Output the (X, Y) coordinate of the center of the cell containing the given text.  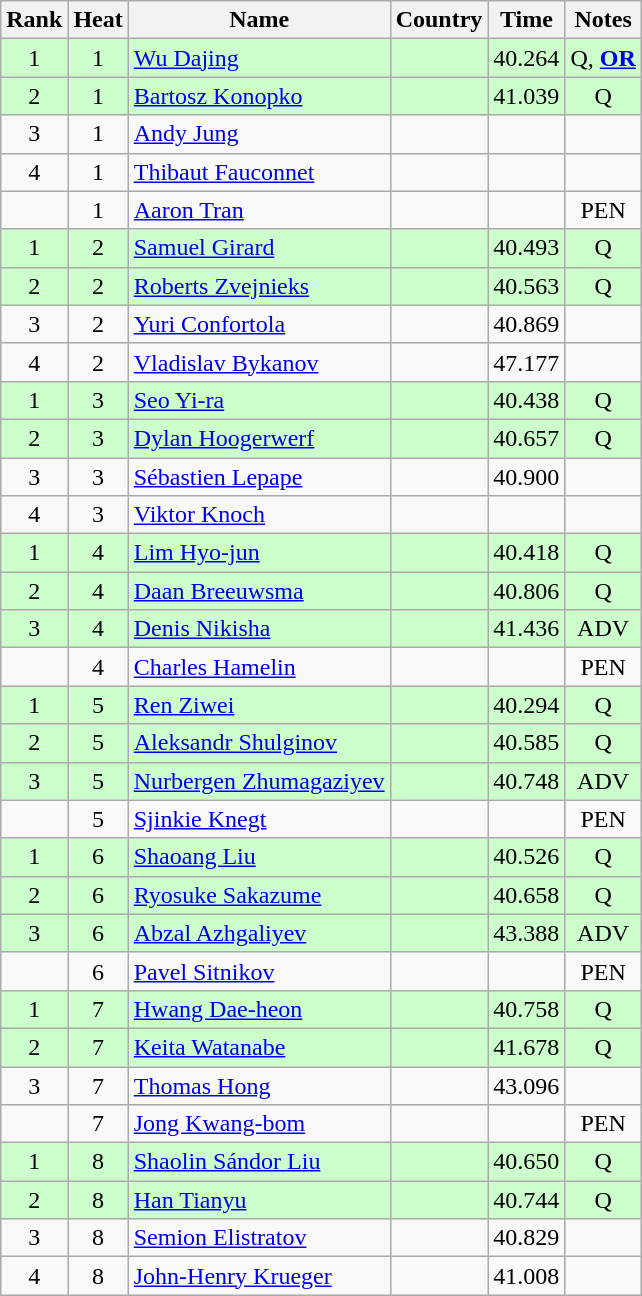
40.493 (526, 248)
40.526 (526, 857)
Thibaut Fauconnet (259, 172)
Lim Hyo-jun (259, 553)
Q, OR (603, 58)
40.264 (526, 58)
40.294 (526, 705)
Daan Breeuwsma (259, 591)
Nurbergen Zhumagaziyev (259, 781)
Abzal Azhgaliyev (259, 933)
Country (439, 20)
Time (526, 20)
Wu Dajing (259, 58)
Ryosuke Sakazume (259, 895)
41.039 (526, 96)
Viktor Knoch (259, 515)
Notes (603, 20)
40.829 (526, 1238)
Semion Elistratov (259, 1238)
40.657 (526, 438)
40.585 (526, 743)
47.177 (526, 362)
Aleksandr Shulginov (259, 743)
Bartosz Konopko (259, 96)
Heat (98, 20)
Seo Yi-ra (259, 400)
40.748 (526, 781)
Hwang Dae-heon (259, 1009)
43.096 (526, 1085)
40.758 (526, 1009)
40.900 (526, 477)
Keita Watanabe (259, 1047)
John-Henry Krueger (259, 1276)
41.436 (526, 629)
40.563 (526, 286)
40.869 (526, 324)
40.418 (526, 553)
Roberts Zvejnieks (259, 286)
Ren Ziwei (259, 705)
Name (259, 20)
40.806 (526, 591)
Dylan Hoogerwerf (259, 438)
40.744 (526, 1200)
41.008 (526, 1276)
Denis Nikisha (259, 629)
40.650 (526, 1162)
Shaolin Sándor Liu (259, 1162)
Shaoang Liu (259, 857)
Jong Kwang-bom (259, 1124)
Aaron Tran (259, 210)
Han Tianyu (259, 1200)
40.438 (526, 400)
Vladislav Bykanov (259, 362)
Sébastien Lepape (259, 477)
Charles Hamelin (259, 667)
Rank (34, 20)
Sjinkie Knegt (259, 819)
40.658 (526, 895)
Andy Jung (259, 134)
43.388 (526, 933)
Thomas Hong (259, 1085)
41.678 (526, 1047)
Yuri Confortola (259, 324)
Samuel Girard (259, 248)
Pavel Sitnikov (259, 971)
